Pinpoint the cell where the given text exists, returning its (X, Y) midpoint coordinate. 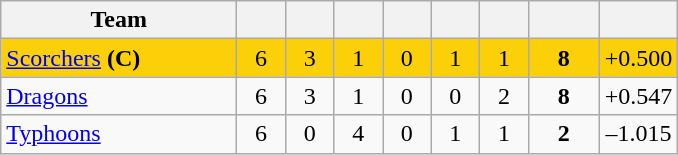
Scorchers (C) (119, 58)
+0.547 (638, 96)
+0.500 (638, 58)
4 (358, 134)
Team (119, 20)
Dragons (119, 96)
–1.015 (638, 134)
Typhoons (119, 134)
